Return the [x, y] coordinate for the center point of the cell that contains the specified text.  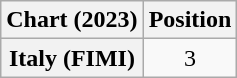
Position [190, 20]
Chart (2023) [72, 20]
3 [190, 58]
Italy (FIMI) [72, 58]
